Capture the cell that displays the provided text and extract its [x, y] central coordinate. 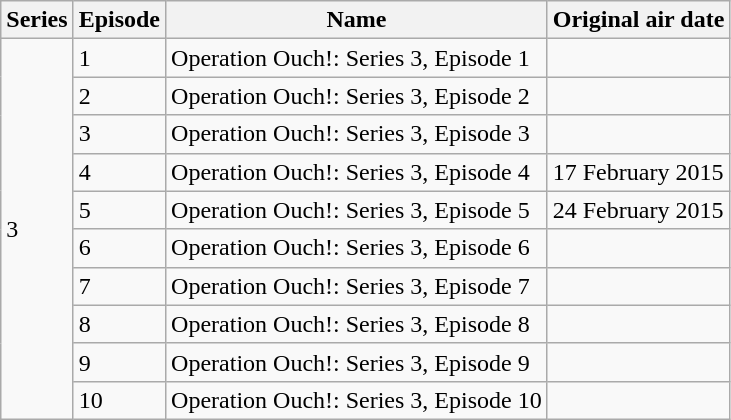
Operation Ouch!: Series 3, Episode 9 [357, 362]
1 [119, 58]
7 [119, 286]
8 [119, 324]
Name [357, 20]
Operation Ouch!: Series 3, Episode 7 [357, 286]
Original air date [638, 20]
Operation Ouch!: Series 3, Episode 10 [357, 400]
Series [37, 20]
17 February 2015 [638, 172]
Operation Ouch!: Series 3, Episode 4 [357, 172]
9 [119, 362]
5 [119, 210]
Operation Ouch!: Series 3, Episode 3 [357, 134]
4 [119, 172]
2 [119, 96]
Operation Ouch!: Series 3, Episode 5 [357, 210]
Operation Ouch!: Series 3, Episode 8 [357, 324]
Episode [119, 20]
6 [119, 248]
Operation Ouch!: Series 3, Episode 6 [357, 248]
10 [119, 400]
Operation Ouch!: Series 3, Episode 1 [357, 58]
24 February 2015 [638, 210]
Operation Ouch!: Series 3, Episode 2 [357, 96]
